Detect which cell encompasses the target text, then output its [X, Y] center coordinate. 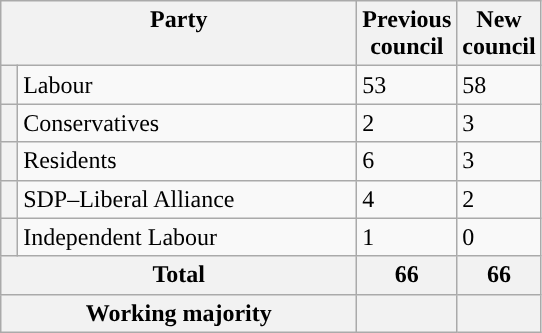
Total [179, 275]
Independent Labour [188, 237]
Residents [188, 161]
Party [179, 34]
Labour [188, 85]
Conservatives [188, 123]
Working majority [179, 313]
0 [499, 237]
58 [499, 85]
4 [407, 199]
New council [499, 34]
1 [407, 237]
6 [407, 161]
53 [407, 85]
Previous council [407, 34]
SDP–Liberal Alliance [188, 199]
